Pinpoint the cell where the given text exists, returning its [x, y] midpoint coordinate. 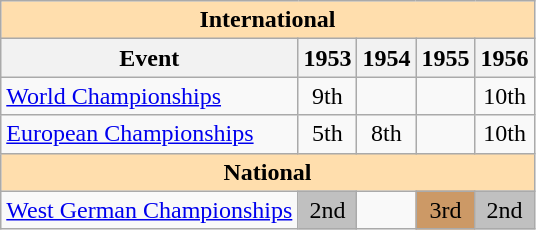
1953 [328, 58]
1954 [386, 58]
3rd [446, 210]
National [268, 172]
5th [328, 134]
Event [150, 58]
European Championships [150, 134]
West German Championships [150, 210]
9th [328, 96]
8th [386, 134]
World Championships [150, 96]
1956 [504, 58]
International [268, 20]
1955 [446, 58]
